Determine the [X, Y] coordinate at the center of the cell enclosing the given text.  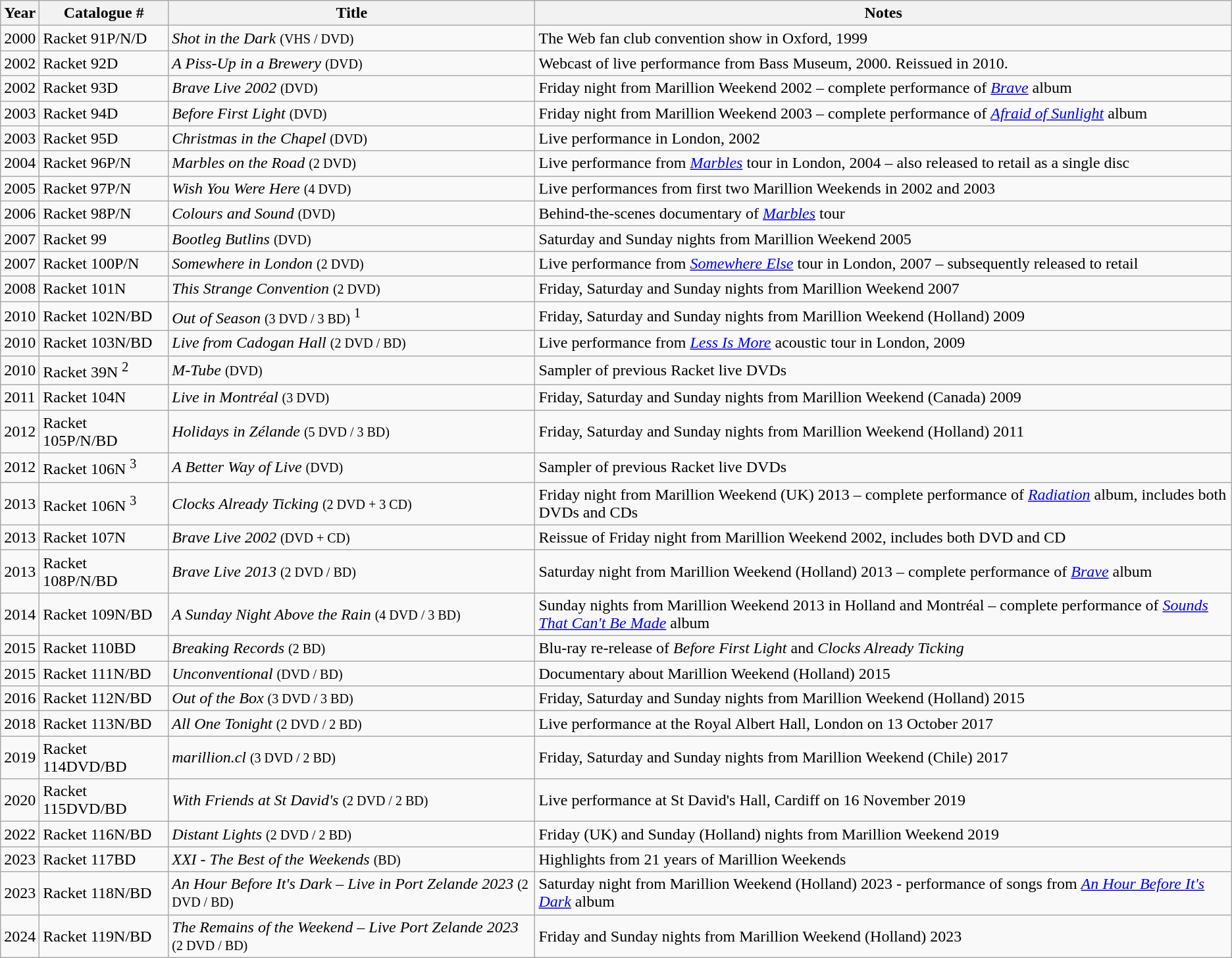
Racket 105P/N/BD [104, 432]
2018 [20, 724]
Holidays in Zélande (5 DVD / 3 BD) [351, 432]
Racket 108P/N/BD [104, 572]
A Better Way of Live (DVD) [351, 467]
Racket 102N/BD [104, 316]
Racket 118N/BD [104, 893]
Racket 109N/BD [104, 615]
Racket 110BD [104, 649]
2020 [20, 801]
Racket 116N/BD [104, 834]
Friday night from Marillion Weekend 2002 – complete performance of Brave album [883, 88]
Racket 111N/BD [104, 674]
Marbles on the Road (2 DVD) [351, 163]
Friday, Saturday and Sunday nights from Marillion Weekend (Canada) 2009 [883, 398]
Catalogue # [104, 13]
Before First Light (DVD) [351, 113]
Racket 107N [104, 537]
XXI - The Best of the Weekends (BD) [351, 859]
2006 [20, 213]
Distant Lights (2 DVD / 2 BD) [351, 834]
Live performance from Less Is More acoustic tour in London, 2009 [883, 343]
Sunday nights from Marillion Weekend 2013 in Holland and Montréal – complete performance of Sounds That Can't Be Made album [883, 615]
Racket 97P/N [104, 188]
Friday night from Marillion Weekend (UK) 2013 – complete performance of Radiation album, includes both DVDs and CDs [883, 503]
Wish You Were Here (4 DVD) [351, 188]
Christmas in the Chapel (DVD) [351, 138]
Friday night from Marillion Weekend 2003 – complete performance of Afraid of Sunlight album [883, 113]
Breaking Records (2 BD) [351, 649]
An Hour Before It's Dark – Live in Port Zelande 2023 (2 DVD / BD) [351, 893]
2004 [20, 163]
Racket 115DVD/BD [104, 801]
Racket 95D [104, 138]
Shot in the Dark (VHS / DVD) [351, 38]
Documentary about Marillion Weekend (Holland) 2015 [883, 674]
marillion.cl (3 DVD / 2 BD) [351, 757]
Live performance at St David's Hall, Cardiff on 16 November 2019 [883, 801]
Title [351, 13]
Saturday night from Marillion Weekend (Holland) 2013 – complete performance of Brave album [883, 572]
A Sunday Night Above the Rain (4 DVD / 3 BD) [351, 615]
Brave Live 2002 (DVD + CD) [351, 537]
Webcast of live performance from Bass Museum, 2000. Reissued in 2010. [883, 63]
Friday, Saturday and Sunday nights from Marillion Weekend (Holland) 2015 [883, 699]
2022 [20, 834]
Unconventional (DVD / BD) [351, 674]
Racket 117BD [104, 859]
Friday, Saturday and Sunday nights from Marillion Weekend 2007 [883, 288]
2000 [20, 38]
Friday, Saturday and Sunday nights from Marillion Weekend (Chile) 2017 [883, 757]
The Remains of the Weekend – Live Port Zelande 2023 (2 DVD / BD) [351, 936]
2014 [20, 615]
Racket 99 [104, 238]
Racket 113N/BD [104, 724]
With Friends at St David's (2 DVD / 2 BD) [351, 801]
All One Tonight (2 DVD / 2 BD) [351, 724]
Live performance from Somewhere Else tour in London, 2007 – subsequently released to retail [883, 263]
Year [20, 13]
Racket 114DVD/BD [104, 757]
Racket 92D [104, 63]
Live from Cadogan Hall (2 DVD / BD) [351, 343]
Racket 103N/BD [104, 343]
Friday, Saturday and Sunday nights from Marillion Weekend (Holland) 2009 [883, 316]
Racket 93D [104, 88]
Highlights from 21 years of Marillion Weekends [883, 859]
Live performance from Marbles tour in London, 2004 – also released to retail as a single disc [883, 163]
2019 [20, 757]
Brave Live 2002 (DVD) [351, 88]
Reissue of Friday night from Marillion Weekend 2002, includes both DVD and CD [883, 537]
This Strange Convention (2 DVD) [351, 288]
2011 [20, 398]
Racket 98P/N [104, 213]
Racket 96P/N [104, 163]
Somewhere in London (2 DVD) [351, 263]
Live performances from first two Marillion Weekends in 2002 and 2003 [883, 188]
Friday and Sunday nights from Marillion Weekend (Holland) 2023 [883, 936]
Friday, Saturday and Sunday nights from Marillion Weekend (Holland) 2011 [883, 432]
Friday (UK) and Sunday (Holland) nights from Marillion Weekend 2019 [883, 834]
2008 [20, 288]
Live performance at the Royal Albert Hall, London on 13 October 2017 [883, 724]
Clocks Already Ticking (2 DVD + 3 CD) [351, 503]
Out of the Box (3 DVD / 3 BD) [351, 699]
Racket 100P/N [104, 263]
Saturday and Sunday nights from Marillion Weekend 2005 [883, 238]
The Web fan club convention show in Oxford, 1999 [883, 38]
Brave Live 2013 (2 DVD / BD) [351, 572]
Saturday night from Marillion Weekend (Holland) 2023 - performance of songs from An Hour Before It's Dark album [883, 893]
Blu-ray re-release of Before First Light and Clocks Already Ticking [883, 649]
Racket 101N [104, 288]
Racket 112N/BD [104, 699]
2005 [20, 188]
Racket 39N 2 [104, 370]
Live in Montréal (3 DVD) [351, 398]
Out of Season (3 DVD / 3 BD) 1 [351, 316]
Racket 104N [104, 398]
Colours and Sound (DVD) [351, 213]
Racket 94D [104, 113]
Behind-the-scenes documentary of Marbles tour [883, 213]
Bootleg Butlins (DVD) [351, 238]
Live performance in London, 2002 [883, 138]
Racket 119N/BD [104, 936]
2024 [20, 936]
A Piss-Up in a Brewery (DVD) [351, 63]
M-Tube (DVD) [351, 370]
2016 [20, 699]
Racket 91P/N/D [104, 38]
Notes [883, 13]
